Detect which cell encompasses the target text, then output its (X, Y) center coordinate. 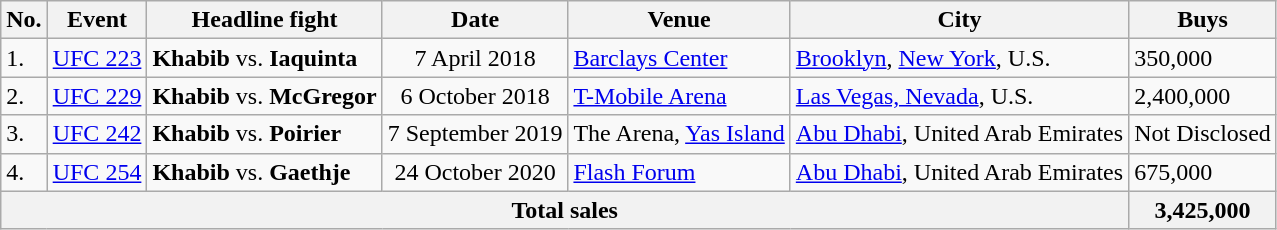
2,400,000 (1203, 96)
Khabib vs. Poirier (264, 134)
UFC 254 (97, 172)
1. (24, 58)
3. (24, 134)
6 October 2018 (475, 96)
7 September 2019 (475, 134)
24 October 2020 (475, 172)
Brooklyn, New York, U.S. (959, 58)
Event (97, 20)
3,425,000 (1203, 210)
Buys (1203, 20)
UFC 229 (97, 96)
Flash Forum (679, 172)
No. (24, 20)
Khabib vs. McGregor (264, 96)
Not Disclosed (1203, 134)
Total sales (565, 210)
Headline fight (264, 20)
Barclays Center (679, 58)
City (959, 20)
Date (475, 20)
Venue (679, 20)
7 April 2018 (475, 58)
T-Mobile Arena (679, 96)
UFC 223 (97, 58)
2. (24, 96)
Las Vegas, Nevada, U.S. (959, 96)
UFC 242 (97, 134)
The Arena, Yas Island (679, 134)
Khabib vs. Gaethje (264, 172)
350,000 (1203, 58)
Khabib vs. Iaquinta (264, 58)
675,000 (1203, 172)
4. (24, 172)
